Find where the given text appears and provide that cell's center as [x, y] coordinate. 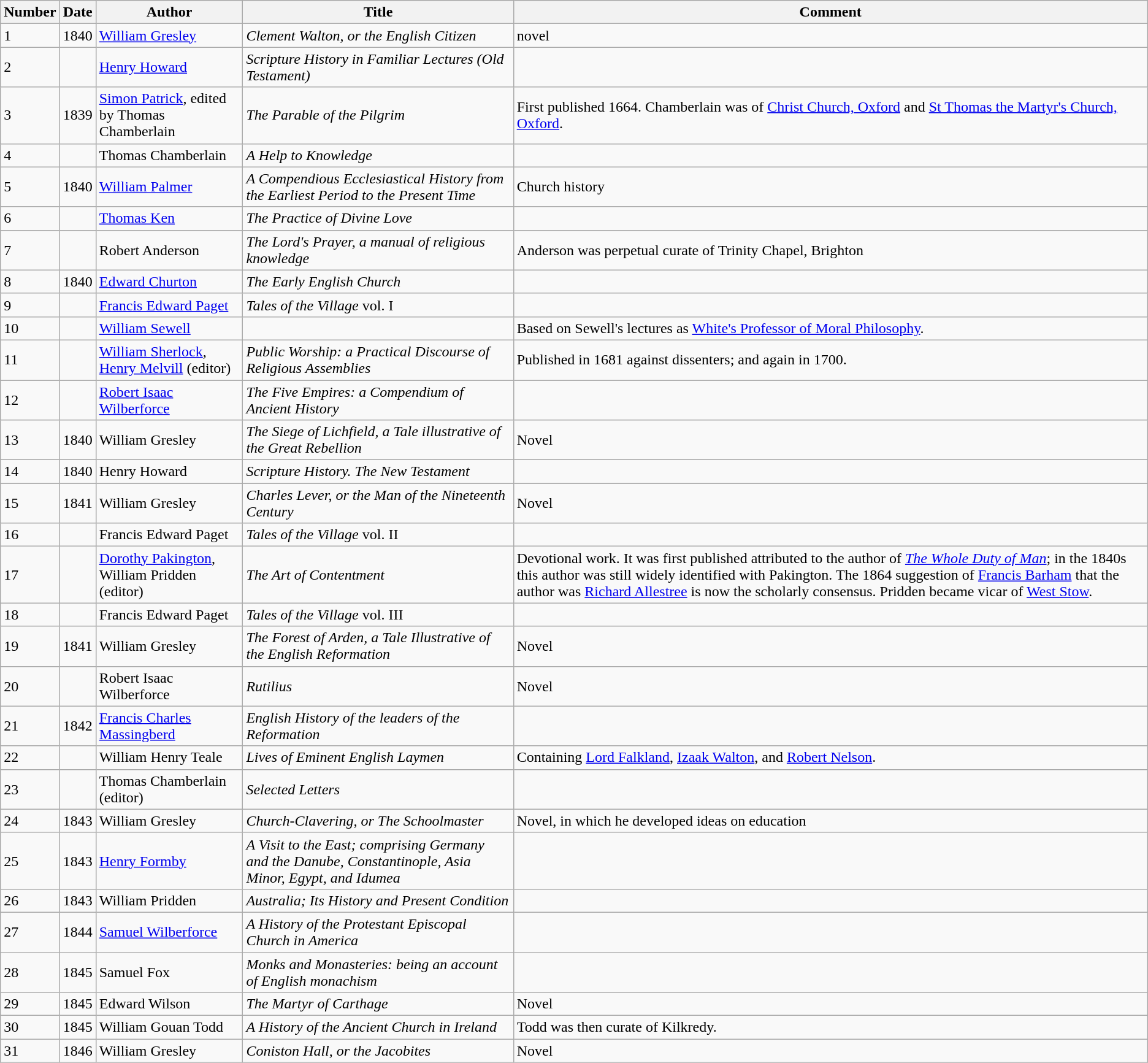
Edward Churton [169, 282]
Charles Lever, or the Man of the Nineteenth Century [378, 503]
1846 [77, 1051]
Public Worship: a Practical Discourse of Religious Assemblies [378, 359]
25 [30, 861]
21 [30, 726]
Published in 1681 against dissenters; and again in 1700. [830, 359]
Edward Wilson [169, 1004]
15 [30, 503]
10 [30, 328]
A Visit to the East; comprising Germany and the Danube, Constantinople, Asia Minor, Egypt, and Idumea [378, 861]
The Siege of Lichfield, a Tale illustrative of the Great Rebellion [378, 440]
Clement Walton, or the English Citizen [378, 36]
28 [30, 972]
Simon Patrick, edited by Thomas Chamberlain [169, 115]
Monks and Monasteries: being an account of English monachism [378, 972]
The Practice of Divine Love [378, 218]
William Henry Teale [169, 758]
William Palmer [169, 186]
24 [30, 821]
1 [30, 36]
William Gouan Todd [169, 1027]
Number [30, 12]
Anderson was perpetual curate of Trinity Chapel, Brighton [830, 250]
William Pridden [169, 900]
Robert Anderson [169, 250]
14 [30, 472]
Author [169, 12]
1839 [77, 115]
The Early English Church [378, 282]
Title [378, 12]
A Help to Knowledge [378, 155]
13 [30, 440]
Church history [830, 186]
Australia; Its History and Present Condition [378, 900]
Tales of the Village vol. II [378, 535]
Coniston Hall, or the Jacobites [378, 1051]
8 [30, 282]
novel [830, 36]
Rutilius [378, 686]
Tales of the Village vol. I [378, 305]
29 [30, 1004]
Samuel Wilberforce [169, 932]
Based on Sewell's lectures as White's Professor of Moral Philosophy. [830, 328]
Samuel Fox [169, 972]
30 [30, 1027]
1842 [77, 726]
Selected Letters [378, 789]
1844 [77, 932]
6 [30, 218]
Scripture History. The New Testament [378, 472]
The Forest of Arden, a Tale Illustrative of the English Reformation [378, 647]
Lives of Eminent English Laymen [378, 758]
Comment [830, 12]
A History of the Protestant Episcopal Church in America [378, 932]
First published 1664. Chamberlain was of Christ Church, Oxford and St Thomas the Martyr's Church, Oxford. [830, 115]
19 [30, 647]
17 [30, 575]
4 [30, 155]
9 [30, 305]
Thomas Chamberlain [169, 155]
Thomas Chamberlain (editor) [169, 789]
The Art of Contentment [378, 575]
Francis Charles Massingberd [169, 726]
Church-Clavering, or The Schoolmaster [378, 821]
The Martyr of Carthage [378, 1004]
2 [30, 67]
23 [30, 789]
Thomas Ken [169, 218]
20 [30, 686]
A History of the Ancient Church in Ireland [378, 1027]
William Sewell [169, 328]
Dorothy Pakington, William Pridden (editor) [169, 575]
Todd was then curate of Kilkredy. [830, 1027]
31 [30, 1051]
William Sherlock, Henry Melvill (editor) [169, 359]
18 [30, 615]
3 [30, 115]
7 [30, 250]
Date [77, 12]
11 [30, 359]
22 [30, 758]
27 [30, 932]
English History of the leaders of the Reformation [378, 726]
The Five Empires: a Compendium of Ancient History [378, 400]
Containing Lord Falkland, Izaak Walton, and Robert Nelson. [830, 758]
The Parable of the Pilgrim [378, 115]
Novel, in which he developed ideas on education [830, 821]
26 [30, 900]
16 [30, 535]
5 [30, 186]
Scripture History in Familiar Lectures (Old Testament) [378, 67]
12 [30, 400]
Henry Formby [169, 861]
A Compendious Ecclesiastical History from the Earliest Period to the Present Time [378, 186]
The Lord's Prayer, a manual of religious knowledge [378, 250]
Tales of the Village vol. III [378, 615]
